Find where the given text appears and provide that cell's center as (x, y) coordinate. 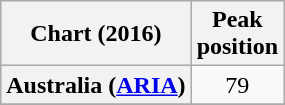
Peakposition (237, 34)
Chart (2016) (96, 34)
Australia (ARIA) (96, 85)
79 (237, 85)
